Search for the cell housing the specified text and yield its [x, y] center coordinate. 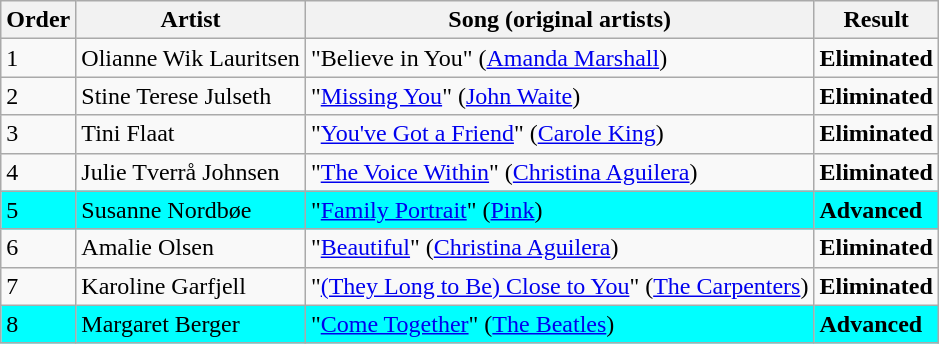
"Believe in You" (Amanda Marshall) [560, 58]
"Beautiful" (Christina Aguilera) [560, 248]
1 [38, 58]
Result [876, 20]
Song (original artists) [560, 20]
"Family Portrait" (Pink) [560, 210]
"Missing You" (John Waite) [560, 96]
Karoline Garfjell [191, 286]
Stine Terese Julseth [191, 96]
2 [38, 96]
Olianne Wik Lauritsen [191, 58]
"(They Long to Be) Close to You" (The Carpenters) [560, 286]
"Come Together" (The Beatles) [560, 324]
Julie Tverrå Johnsen [191, 172]
7 [38, 286]
"The Voice Within" (Christina Aguilera) [560, 172]
6 [38, 248]
3 [38, 134]
Margaret Berger [191, 324]
Order [38, 20]
Amalie Olsen [191, 248]
5 [38, 210]
4 [38, 172]
8 [38, 324]
"You've Got a Friend" (Carole King) [560, 134]
Susanne Nordbøe [191, 210]
Artist [191, 20]
Tini Flaat [191, 134]
